From the cell containing the given text, extract its center point as (x, y) coordinate. 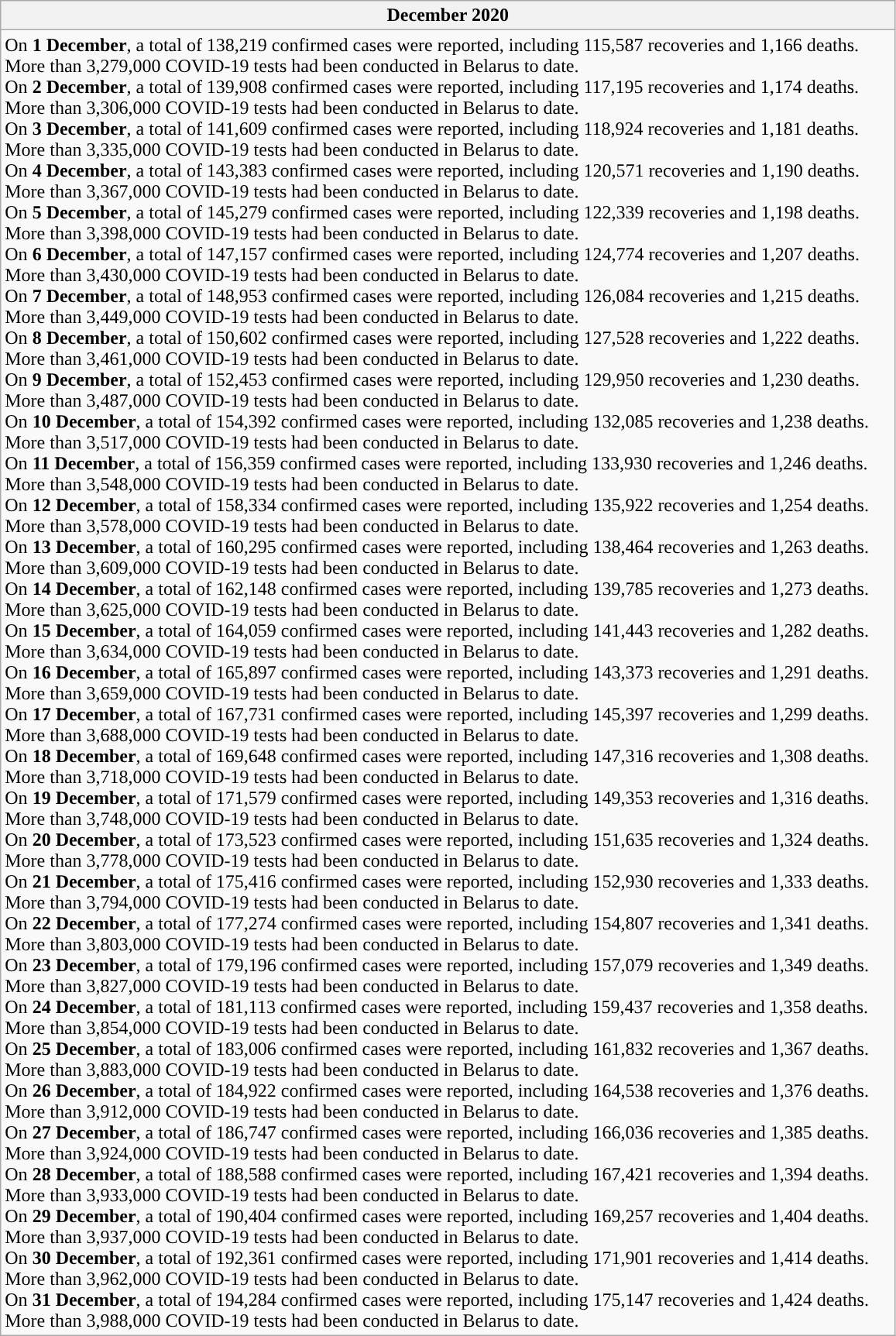
December 2020 (448, 15)
